Determine the (x, y) coordinate at the center of the cell enclosing the given text.  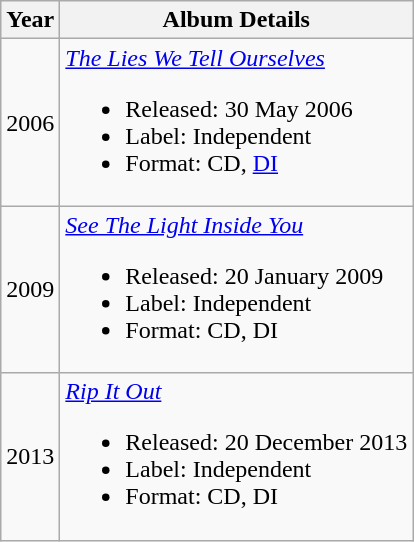
2006 (30, 122)
2013 (30, 456)
See The Light Inside YouReleased: 20 January 2009Label: IndependentFormat: CD, DI (236, 290)
The Lies We Tell OurselvesReleased: 30 May 2006Label: IndependentFormat: CD, DI (236, 122)
Year (30, 20)
Album Details (236, 20)
2009 (30, 290)
Rip It OutReleased: 20 December 2013Label: IndependentFormat: CD, DI (236, 456)
